Identify which cell holds the provided text, then report its [x, y] central coordinate. 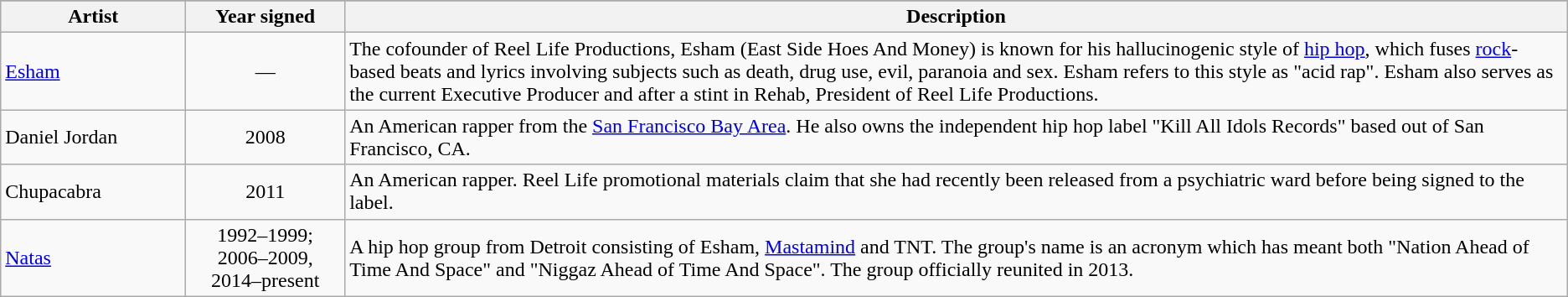
2008 [266, 138]
2011 [266, 191]
— [266, 71]
Chupacabra [94, 191]
Natas [94, 258]
Year signed [266, 17]
1992–1999; 2006–2009, 2014–present [266, 258]
Esham [94, 71]
Daniel Jordan [94, 138]
Description [957, 17]
Artist [94, 17]
